Locate the cell with the specified text and output its [X, Y] center coordinate. 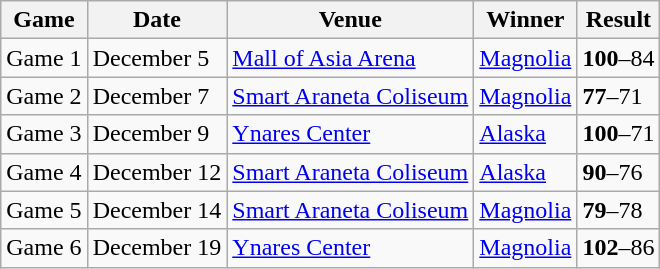
Game 2 [44, 96]
Game 4 [44, 172]
Date [157, 20]
Mall of Asia Arena [350, 58]
December 5 [157, 58]
90–76 [618, 172]
December 14 [157, 210]
Game [44, 20]
79–78 [618, 210]
100–71 [618, 134]
77–71 [618, 96]
Game 3 [44, 134]
December 9 [157, 134]
102–86 [618, 248]
Venue [350, 20]
Winner [526, 20]
Result [618, 20]
Game 1 [44, 58]
December 7 [157, 96]
Game 6 [44, 248]
Game 5 [44, 210]
December 12 [157, 172]
100–84 [618, 58]
December 19 [157, 248]
